Find where the given text appears and provide that cell's center as [x, y] coordinate. 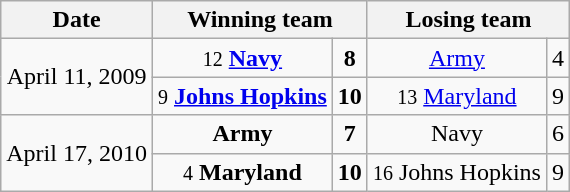
9 Johns Hopkins [242, 96]
Losing team [468, 20]
16 Johns Hopkins [456, 172]
April 11, 2009 [77, 77]
Winning team [260, 20]
April 17, 2010 [77, 153]
Date [77, 20]
4 [558, 58]
13 Maryland [456, 96]
8 [350, 58]
7 [350, 134]
Navy [456, 134]
6 [558, 134]
12 Navy [242, 58]
4 Maryland [242, 172]
